Return the (x, y) coordinate for the center point of the cell that contains the specified text.  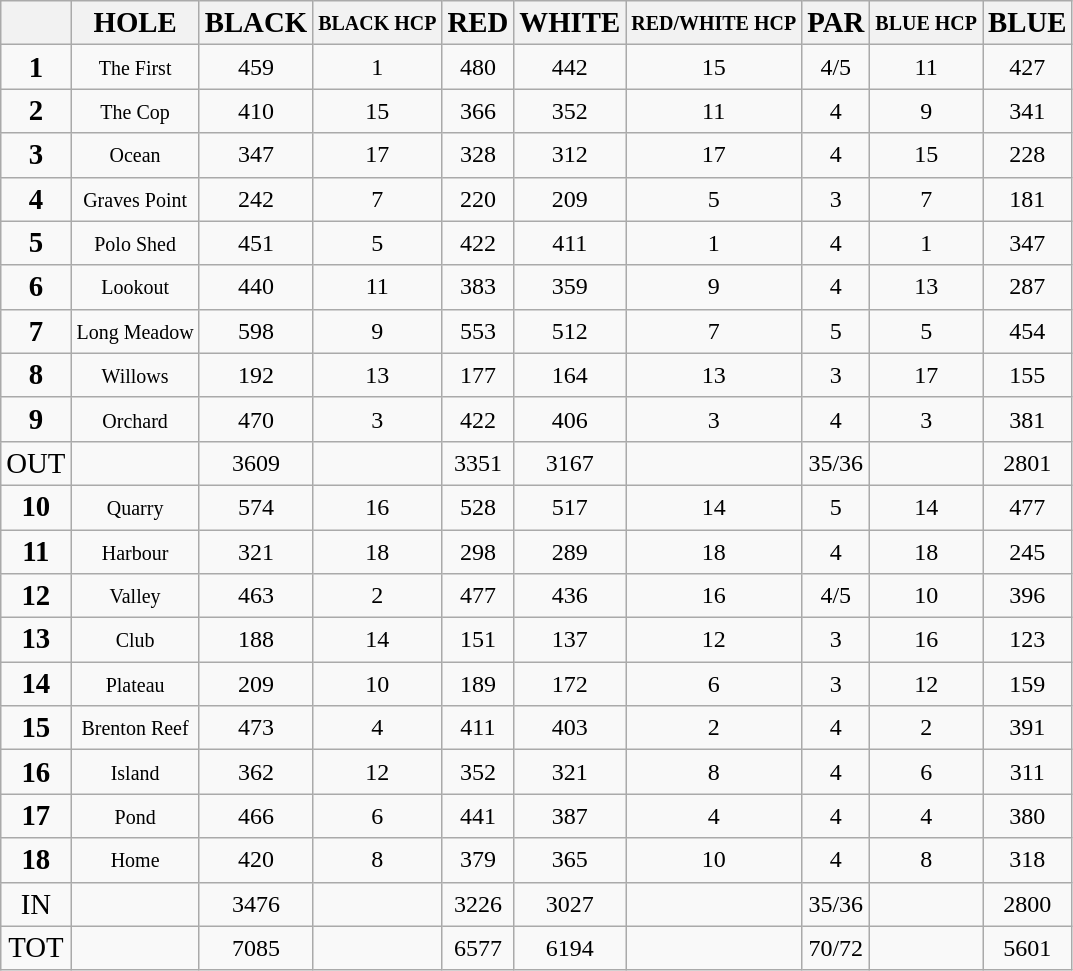
172 (570, 684)
383 (478, 287)
Lookout (135, 287)
Long Meadow (135, 331)
155 (1026, 375)
IN (36, 904)
459 (256, 67)
6194 (570, 948)
379 (478, 860)
Club (135, 640)
228 (1026, 155)
366 (478, 111)
BLUE (1026, 23)
242 (256, 199)
451 (256, 243)
137 (570, 640)
466 (256, 816)
420 (256, 860)
381 (1026, 419)
480 (478, 67)
5601 (1026, 948)
Island (135, 772)
473 (256, 728)
BLACK HCP (378, 23)
287 (1026, 287)
312 (570, 155)
181 (1026, 199)
598 (256, 331)
517 (570, 507)
3476 (256, 904)
189 (478, 684)
454 (1026, 331)
OUT (36, 463)
Plateau (135, 684)
406 (570, 419)
441 (478, 816)
Graves Point (135, 199)
3226 (478, 904)
410 (256, 111)
Pond (135, 816)
311 (1026, 772)
362 (256, 772)
289 (570, 552)
427 (1026, 67)
318 (1026, 860)
553 (478, 331)
Home (135, 860)
Brenton Reef (135, 728)
3167 (570, 463)
Quarry (135, 507)
177 (478, 375)
192 (256, 375)
Willows (135, 375)
396 (1026, 596)
6577 (478, 948)
HOLE (135, 23)
Valley (135, 596)
3351 (478, 463)
The First (135, 67)
WHITE (570, 23)
159 (1026, 684)
365 (570, 860)
151 (478, 640)
359 (570, 287)
3609 (256, 463)
Harbour (135, 552)
TOT (36, 948)
The Cop (135, 111)
RED/WHITE HCP (714, 23)
387 (570, 816)
123 (1026, 640)
7085 (256, 948)
463 (256, 596)
298 (478, 552)
220 (478, 199)
3027 (570, 904)
341 (1026, 111)
512 (570, 331)
2800 (1026, 904)
PAR (836, 23)
BLUE HCP (926, 23)
574 (256, 507)
436 (570, 596)
70/72 (836, 948)
403 (570, 728)
442 (570, 67)
2801 (1026, 463)
380 (1026, 816)
RED (478, 23)
Polo Shed (135, 243)
245 (1026, 552)
188 (256, 640)
470 (256, 419)
Ocean (135, 155)
328 (478, 155)
Orchard (135, 419)
391 (1026, 728)
440 (256, 287)
BLACK (256, 23)
164 (570, 375)
528 (478, 507)
